Identify which cell holds the provided text, then report its [x, y] central coordinate. 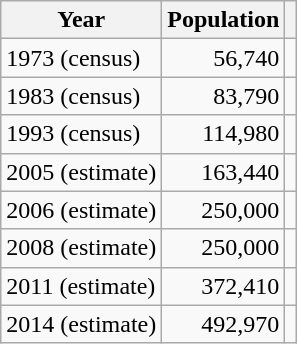
2011 (estimate) [82, 286]
492,970 [224, 324]
2014 (estimate) [82, 324]
163,440 [224, 172]
1973 (census) [82, 58]
83,790 [224, 96]
2005 (estimate) [82, 172]
2008 (estimate) [82, 248]
372,410 [224, 286]
2006 (estimate) [82, 210]
1983 (census) [82, 96]
114,980 [224, 134]
56,740 [224, 58]
Population [224, 20]
Year [82, 20]
1993 (census) [82, 134]
